Find where the given text appears and provide that cell's center as (X, Y) coordinate. 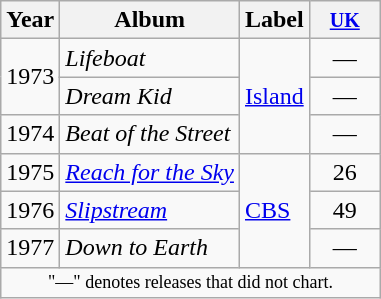
1976 (30, 210)
Label (274, 20)
Dream Kid (150, 96)
Down to Earth (150, 248)
Year (30, 20)
"—" denotes releases that did not chart. (191, 282)
26 (344, 172)
Island (274, 96)
UK (344, 20)
Slipstream (150, 210)
1974 (30, 134)
Album (150, 20)
CBS (274, 210)
1975 (30, 172)
Reach for the Sky (150, 172)
Lifeboat (150, 58)
1977 (30, 248)
1973 (30, 77)
Beat of the Street (150, 134)
49 (344, 210)
